Scan for the cell matching the given text and deliver its [x, y] coordinate at center. 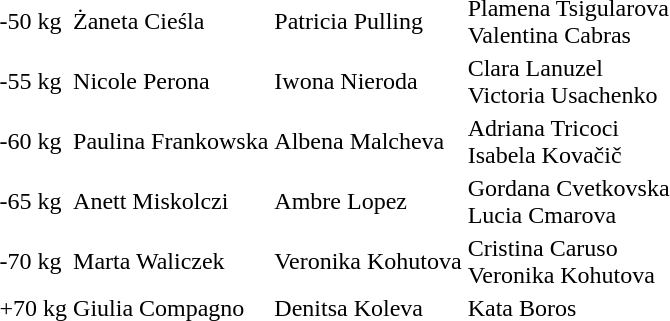
Marta Waliczek [171, 262]
Anett Miskolczi [171, 202]
Paulina Frankowska [171, 142]
Nicole Perona [171, 82]
Albena Malcheva [368, 142]
Veronika Kohutova [368, 262]
Ambre Lopez [368, 202]
Iwona Nieroda [368, 82]
